Search for the cell housing the specified text and yield its (X, Y) center coordinate. 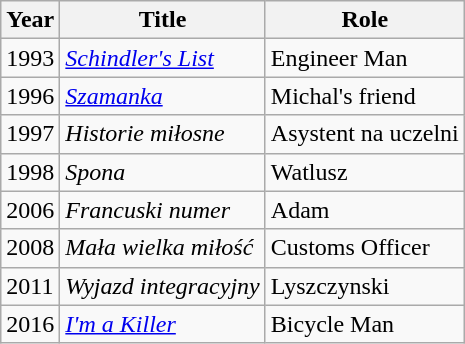
I'm a Killer (162, 324)
Lyszczynski (364, 286)
Szamanka (162, 96)
Wyjazd integracyjny (162, 286)
1993 (30, 58)
Adam (364, 210)
Michal's friend (364, 96)
Engineer Man (364, 58)
Mała wielka miłość (162, 248)
2011 (30, 286)
1998 (30, 172)
Customs Officer (364, 248)
1997 (30, 134)
Historie miłosne (162, 134)
Asystent na uczelni (364, 134)
Watlusz (364, 172)
Spona (162, 172)
Year (30, 20)
2006 (30, 210)
Role (364, 20)
Francuski numer (162, 210)
2016 (30, 324)
Schindler's List (162, 58)
2008 (30, 248)
1996 (30, 96)
Title (162, 20)
Bicycle Man (364, 324)
